Determine the [X, Y] coordinate at the center of the cell enclosing the given text.  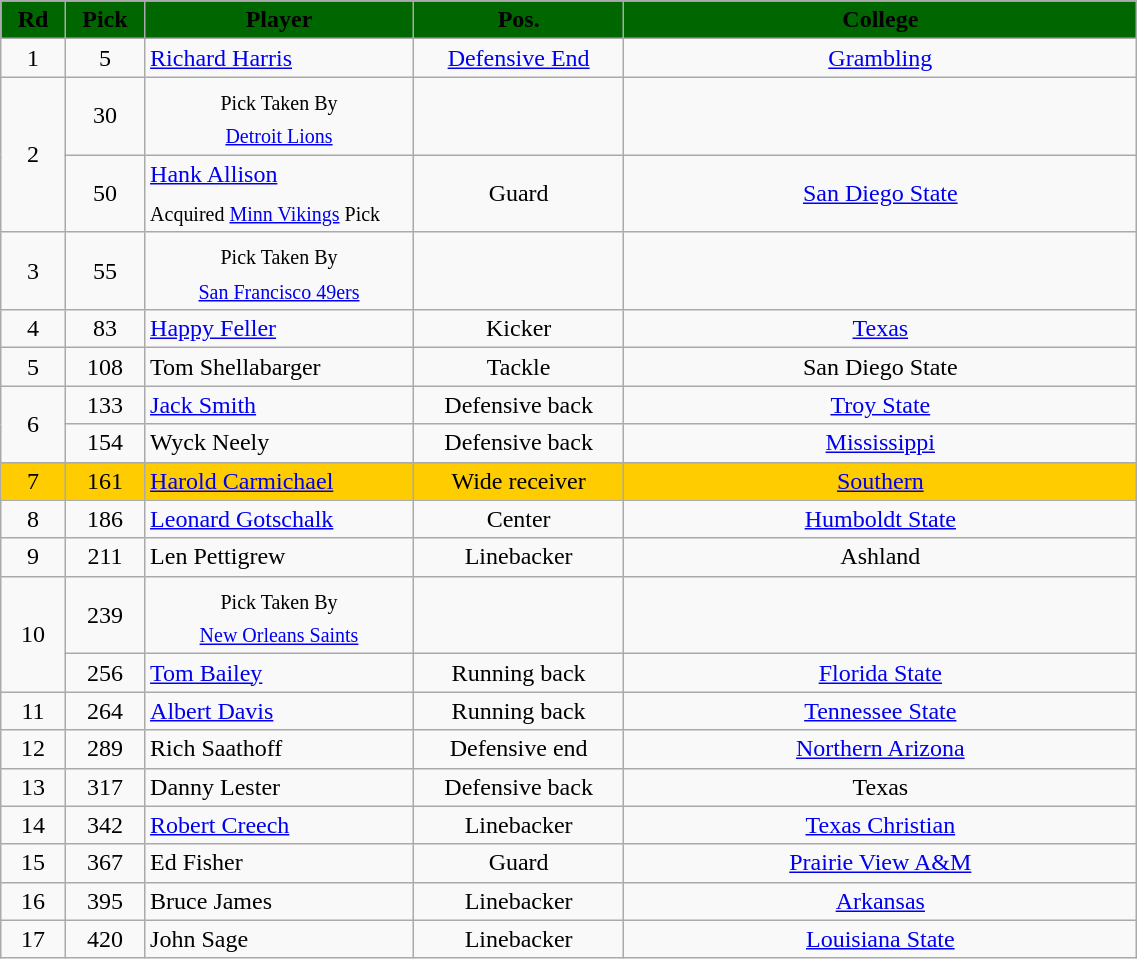
342 [104, 825]
Troy State [880, 405]
Pick [104, 20]
Danny Lester [280, 787]
Tom Bailey [280, 673]
16 [34, 901]
Defensive end [518, 749]
2 [34, 154]
Player [280, 20]
Richard Harris [280, 58]
Kicker [518, 329]
420 [104, 939]
10 [34, 634]
Defensive End [518, 58]
Hank Allison Acquired Minn Vikings Pick [280, 193]
133 [104, 405]
Center [518, 519]
83 [104, 329]
30 [104, 116]
264 [104, 711]
7 [34, 481]
Grambling [880, 58]
Albert Davis [280, 711]
Leonard Gotschalk [280, 519]
367 [104, 863]
Rich Saathoff [280, 749]
Len Pettigrew [280, 557]
Rd [34, 20]
Bruce James [280, 901]
3 [34, 271]
John Sage [280, 939]
17 [34, 939]
Ashland [880, 557]
Wide receiver [518, 481]
Humboldt State [880, 519]
Pick Taken By San Francisco 49ers [280, 271]
Tackle [518, 367]
9 [34, 557]
Wyck Neely [280, 443]
161 [104, 481]
13 [34, 787]
Texas Christian [880, 825]
11 [34, 711]
Pos. [518, 20]
Harold Carmichael [280, 481]
Ed Fisher [280, 863]
Tom Shellabarger [280, 367]
55 [104, 271]
289 [104, 749]
Florida State [880, 673]
239 [104, 615]
50 [104, 193]
108 [104, 367]
Jack Smith [280, 405]
Tennessee State [880, 711]
256 [104, 673]
Mississippi [880, 443]
186 [104, 519]
395 [104, 901]
Louisiana State [880, 939]
154 [104, 443]
Northern Arizona [880, 749]
Prairie View A&M [880, 863]
14 [34, 825]
211 [104, 557]
Happy Feller [280, 329]
Pick Taken By New Orleans Saints [280, 615]
Robert Creech [280, 825]
Southern [880, 481]
4 [34, 329]
Pick Taken By Detroit Lions [280, 116]
317 [104, 787]
6 [34, 424]
8 [34, 519]
Arkansas [880, 901]
College [880, 20]
15 [34, 863]
12 [34, 749]
1 [34, 58]
